Provide the [X, Y] coordinate of the cell's center where the given text is located.  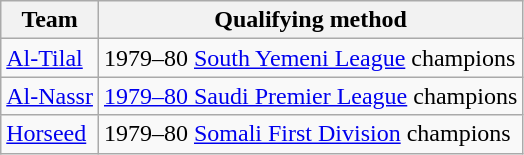
1979–80 Saudi Premier League champions [310, 96]
Al-Tilal [50, 58]
1979–80 South Yemeni League champions [310, 58]
1979–80 Somali First Division champions [310, 134]
Team [50, 20]
Horseed [50, 134]
Al-Nassr [50, 96]
Qualifying method [310, 20]
